Output the (X, Y) coordinate of the center of the cell containing the given text.  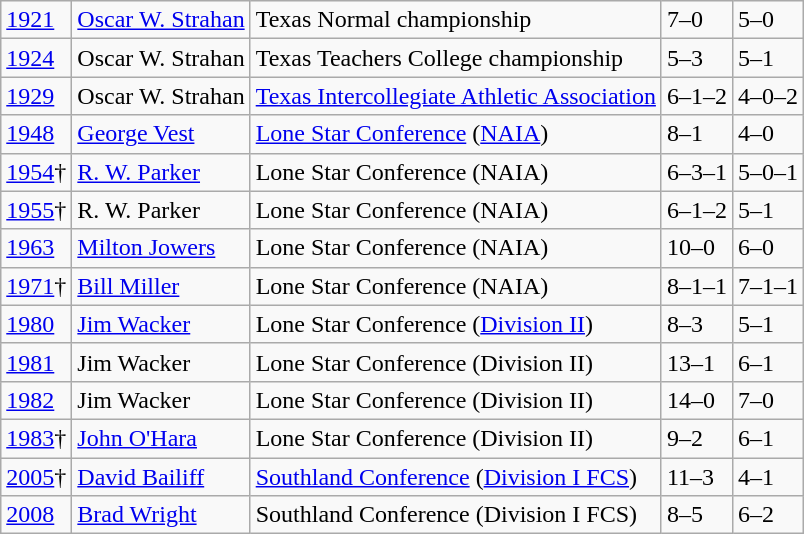
John O'Hara (161, 438)
7–1–1 (768, 286)
2008 (36, 515)
1982 (36, 400)
Texas Teachers College championship (456, 58)
Bill Miller (161, 286)
8–3 (696, 324)
Texas Intercollegiate Athletic Association (456, 96)
5–0–1 (768, 172)
1983† (36, 438)
11–3 (696, 477)
1971† (36, 286)
Texas Normal championship (456, 20)
1981 (36, 362)
13–1 (696, 362)
4–0 (768, 134)
David Bailiff (161, 477)
2005† (36, 477)
6–3–1 (696, 172)
4–0–2 (768, 96)
1924 (36, 58)
1955† (36, 210)
6–2 (768, 515)
5–0 (768, 20)
10–0 (696, 248)
1963 (36, 248)
14–0 (696, 400)
1948 (36, 134)
8–5 (696, 515)
4–1 (768, 477)
1929 (36, 96)
1980 (36, 324)
Milton Jowers (161, 248)
Brad Wright (161, 515)
8–1 (696, 134)
1954† (36, 172)
1921 (36, 20)
5–3 (696, 58)
9–2 (696, 438)
6–0 (768, 248)
George Vest (161, 134)
8–1–1 (696, 286)
